For the text-containing cell, return its midpoint in (X, Y) coordinate format. 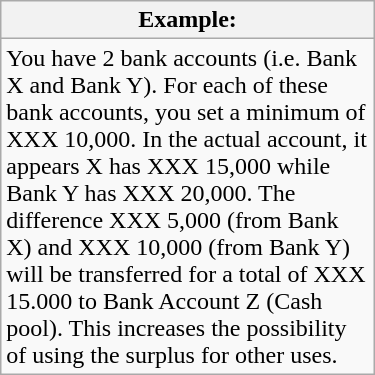
Example: (188, 20)
